Scan for the cell matching the given text and deliver its [x, y] coordinate at center. 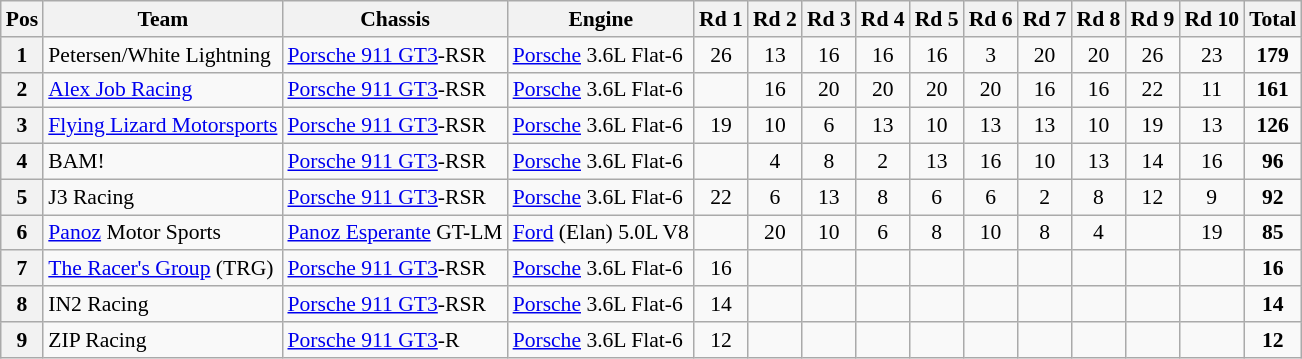
BAM! [162, 162]
11 [1212, 90]
Rd 4 [883, 19]
Rd 9 [1152, 19]
161 [1272, 90]
7 [22, 269]
Panoz Esperante GT-LM [394, 233]
Flying Lizard Motorsports [162, 126]
85 [1272, 233]
ZIP Racing [162, 340]
Rd 7 [1045, 19]
96 [1272, 162]
Rd 10 [1212, 19]
Rd 3 [829, 19]
IN2 Racing [162, 304]
J3 Racing [162, 197]
Rd 1 [721, 19]
Rd 8 [1098, 19]
Alex Job Racing [162, 90]
179 [1272, 55]
Porsche 911 GT3-R [394, 340]
Rd 5 [937, 19]
Pos [22, 19]
Chassis [394, 19]
Panoz Motor Sports [162, 233]
92 [1272, 197]
The Racer's Group (TRG) [162, 269]
23 [1212, 55]
Total [1272, 19]
Petersen/White Lightning [162, 55]
Ford (Elan) 5.0L V8 [601, 233]
Rd 2 [775, 19]
Team [162, 19]
126 [1272, 126]
1 [22, 55]
Engine [601, 19]
5 [22, 197]
Rd 6 [991, 19]
